Return (x, y) of the center of cell containing provided text 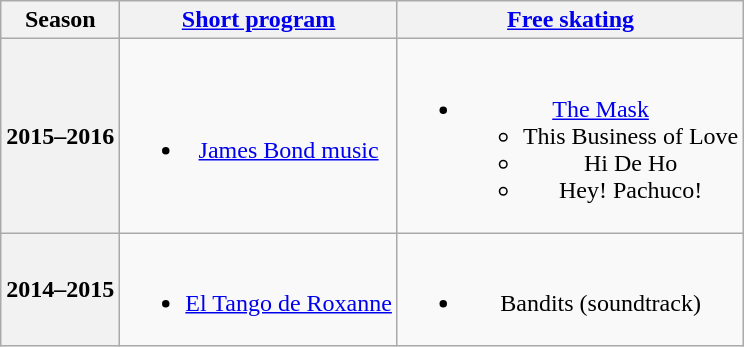
2014–2015 (60, 290)
Short program (259, 20)
Bandits (soundtrack) (570, 290)
Free skating (570, 20)
El Tango de Roxanne (259, 290)
The MaskThis Business of Love Hi De Ho Hey! Pachuco! (570, 136)
Season (60, 20)
James Bond music (259, 136)
2015–2016 (60, 136)
